Return the (X, Y) coordinate for the center point of the cell that contains the specified text.  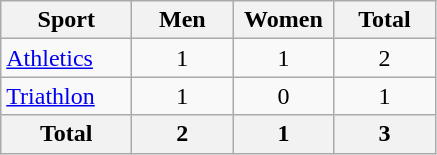
3 (384, 134)
Men (182, 20)
Athletics (66, 58)
Sport (66, 20)
Women (284, 20)
Triathlon (66, 96)
0 (284, 96)
